Return (X, Y) of the center of cell containing provided text 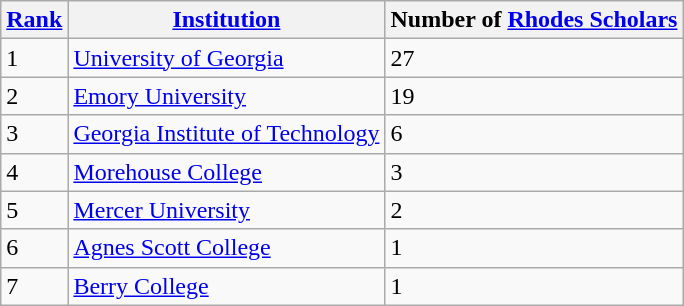
7 (34, 286)
Mercer University (226, 210)
University of Georgia (226, 58)
Berry College (226, 286)
Number of Rhodes Scholars (534, 20)
Agnes Scott College (226, 248)
Institution (226, 20)
Georgia Institute of Technology (226, 134)
19 (534, 96)
Rank (34, 20)
Emory University (226, 96)
4 (34, 172)
5 (34, 210)
27 (534, 58)
Morehouse College (226, 172)
